Scan for the cell matching the given text and deliver its [X, Y] coordinate at center. 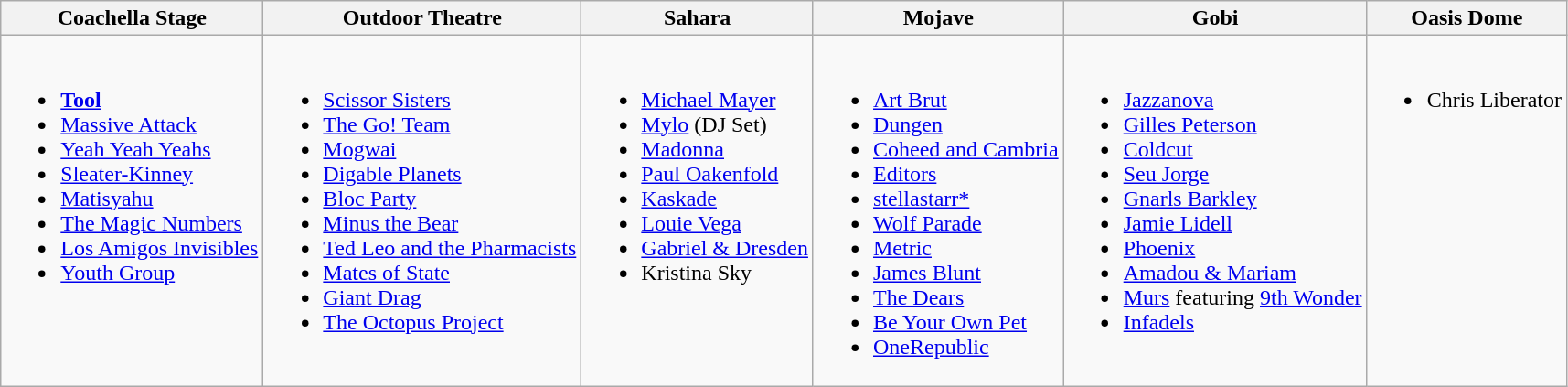
Sahara [698, 18]
Outdoor Theatre [422, 18]
ToolMassive AttackYeah Yeah YeahsSleater-KinneyMatisyahuThe Magic NumbersLos Amigos InvisiblesYouth Group [132, 210]
Coachella Stage [132, 18]
Art BrutDungenCoheed and CambriaEditorsstellastarr*Wolf ParadeMetricJames BluntThe DearsBe Your Own PetOneRepublic [938, 210]
Mojave [938, 18]
Oasis Dome [1467, 18]
Gobi [1215, 18]
Chris Liberator [1467, 210]
JazzanovaGilles PetersonColdcutSeu JorgeGnarls BarkleyJamie LidellPhoenixAmadou & MariamMurs featuring 9th WonderInfadels [1215, 210]
Michael MayerMylo (DJ Set)MadonnaPaul OakenfoldKaskadeLouie VegaGabriel & DresdenKristina Sky [698, 210]
Scissor SistersThe Go! TeamMogwaiDigable PlanetsBloc PartyMinus the BearTed Leo and the PharmacistsMates of StateGiant DragThe Octopus Project [422, 210]
